Search for the cell housing the specified text and yield its (x, y) center coordinate. 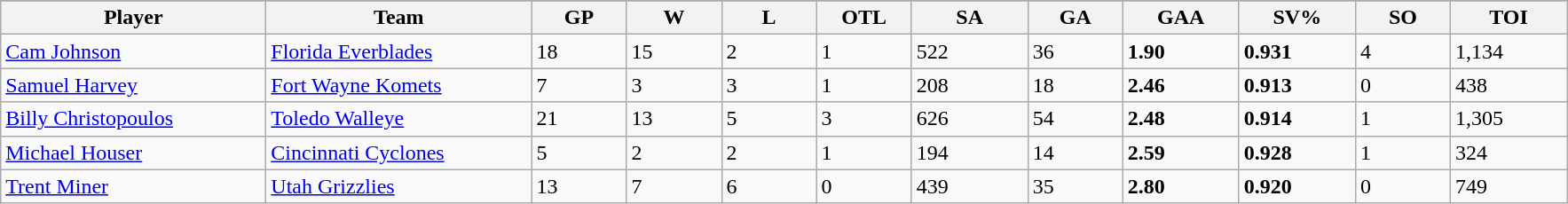
GAA (1180, 18)
Florida Everblades (399, 51)
439 (969, 186)
0.913 (1297, 85)
194 (969, 153)
SV% (1297, 18)
OTL (864, 18)
522 (969, 51)
324 (1509, 153)
GP (579, 18)
Fort Wayne Komets (399, 85)
1.90 (1180, 51)
Samuel Harvey (133, 85)
1,134 (1509, 51)
749 (1509, 186)
Trent Miner (133, 186)
626 (969, 119)
Player (133, 18)
0.914 (1297, 119)
54 (1076, 119)
1,305 (1509, 119)
Michael Houser (133, 153)
Billy Christopoulos (133, 119)
0.920 (1297, 186)
TOI (1509, 18)
W (674, 18)
SA (969, 18)
6 (768, 186)
2.48 (1180, 119)
GA (1076, 18)
0.928 (1297, 153)
Cam Johnson (133, 51)
208 (969, 85)
2.46 (1180, 85)
0.931 (1297, 51)
14 (1076, 153)
35 (1076, 186)
2.59 (1180, 153)
Cincinnati Cyclones (399, 153)
36 (1076, 51)
4 (1402, 51)
15 (674, 51)
L (768, 18)
438 (1509, 85)
2.80 (1180, 186)
Utah Grizzlies (399, 186)
21 (579, 119)
Team (399, 18)
SO (1402, 18)
Toledo Walleye (399, 119)
